Scan for the cell matching the given text and deliver its (x, y) coordinate at center. 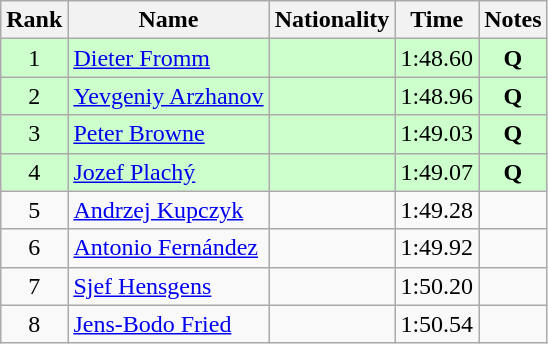
Time (437, 20)
1:49.28 (437, 210)
3 (34, 134)
Jozef Plachý (168, 172)
Sjef Hensgens (168, 286)
1:49.03 (437, 134)
Jens-Bodo Fried (168, 324)
1:50.54 (437, 324)
Notes (513, 20)
Name (168, 20)
Rank (34, 20)
1 (34, 58)
2 (34, 96)
1:48.96 (437, 96)
7 (34, 286)
5 (34, 210)
1:50.20 (437, 286)
Peter Browne (168, 134)
1:48.60 (437, 58)
Yevgeniy Arzhanov (168, 96)
Antonio Fernández (168, 248)
4 (34, 172)
8 (34, 324)
6 (34, 248)
1:49.92 (437, 248)
1:49.07 (437, 172)
Dieter Fromm (168, 58)
Andrzej Kupczyk (168, 210)
Nationality (332, 20)
